For the text-containing cell, return its midpoint in [x, y] coordinate format. 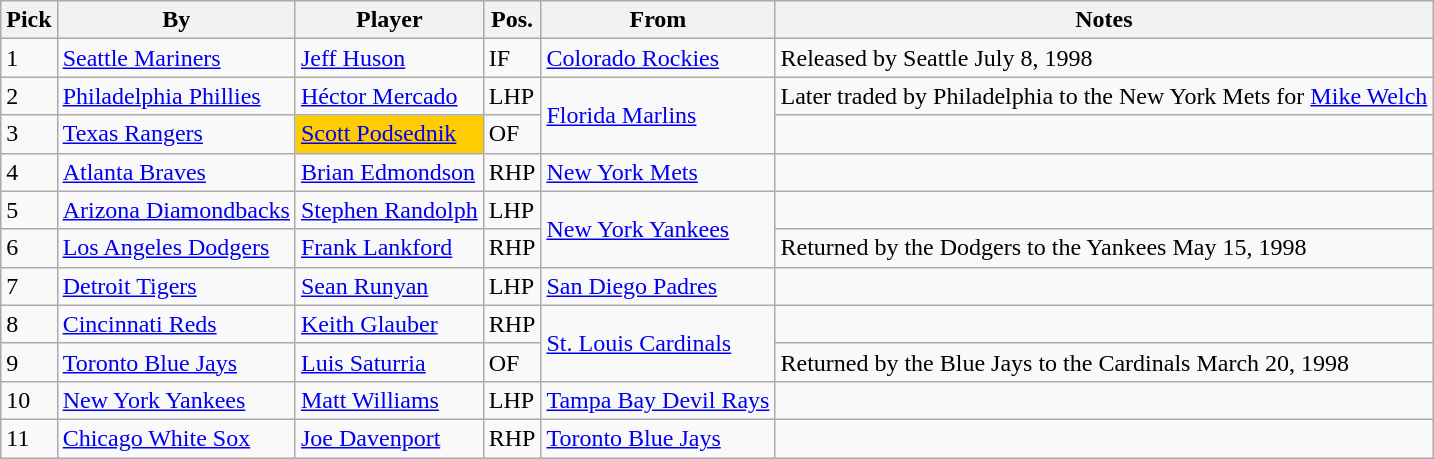
Arizona Diamondbacks [176, 210]
San Diego Padres [658, 286]
Seattle Mariners [176, 58]
By [176, 20]
3 [29, 134]
Héctor Mercado [389, 96]
Pos. [512, 20]
Matt Williams [389, 400]
Returned by the Blue Jays to the Cardinals March 20, 1998 [1104, 362]
Returned by the Dodgers to the Yankees May 15, 1998 [1104, 248]
9 [29, 362]
Scott Podsednik [389, 134]
8 [29, 324]
Texas Rangers [176, 134]
7 [29, 286]
Chicago White Sox [176, 438]
Florida Marlins [658, 115]
Jeff Huson [389, 58]
Frank Lankford [389, 248]
Los Angeles Dodgers [176, 248]
10 [29, 400]
Brian Edmondson [389, 172]
Joe Davenport [389, 438]
Atlanta Braves [176, 172]
Colorado Rockies [658, 58]
IF [512, 58]
Tampa Bay Devil Rays [658, 400]
Philadelphia Phillies [176, 96]
Detroit Tigers [176, 286]
Notes [1104, 20]
2 [29, 96]
6 [29, 248]
1 [29, 58]
4 [29, 172]
Keith Glauber [389, 324]
New York Mets [658, 172]
Pick [29, 20]
St. Louis Cardinals [658, 343]
Cincinnati Reds [176, 324]
5 [29, 210]
Luis Saturria [389, 362]
Player [389, 20]
Released by Seattle July 8, 1998 [1104, 58]
Later traded by Philadelphia to the New York Mets for Mike Welch [1104, 96]
Stephen Randolph [389, 210]
From [658, 20]
11 [29, 438]
Sean Runyan [389, 286]
